Extract the (x, y) coordinate from the center of the cell holding the provided text.  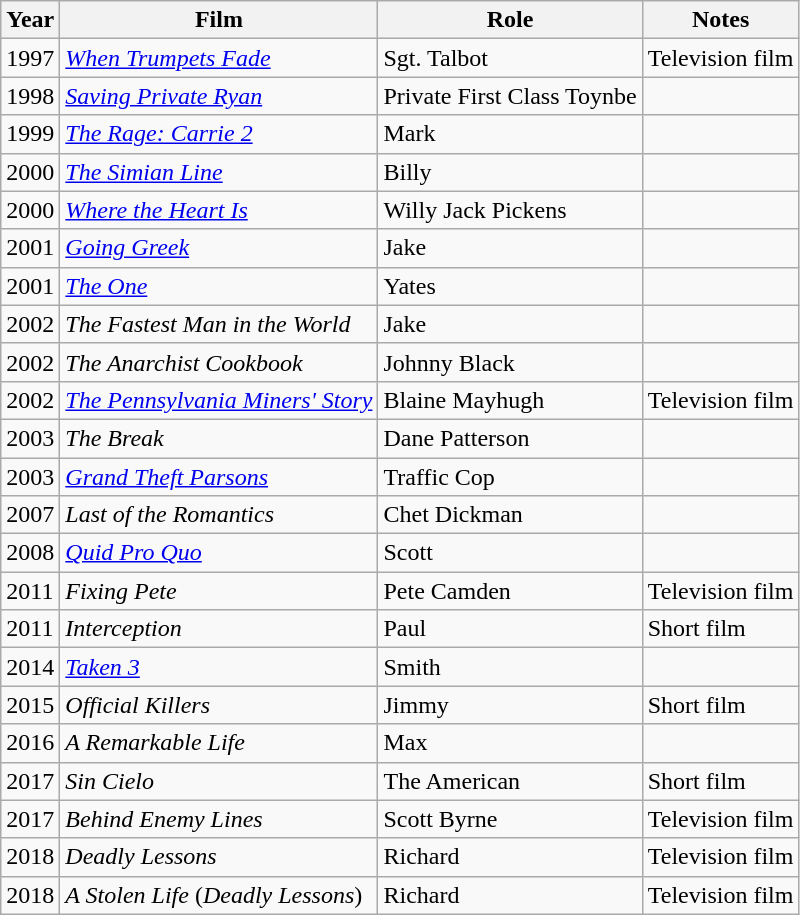
Willy Jack Pickens (510, 210)
The One (219, 286)
When Trumpets Fade (219, 58)
Traffic Cop (510, 477)
Chet Dickman (510, 515)
1998 (30, 96)
Last of the Romantics (219, 515)
2014 (30, 667)
Dane Patterson (510, 438)
Taken 3 (219, 667)
1997 (30, 58)
Billy (510, 172)
Official Killers (219, 705)
Scott Byrne (510, 819)
Saving Private Ryan (219, 96)
A Remarkable Life (219, 743)
The Anarchist Cookbook (219, 362)
The Rage: Carrie 2 (219, 134)
2008 (30, 553)
2007 (30, 515)
Max (510, 743)
A Stolen Life (Deadly Lessons) (219, 895)
Notes (720, 20)
Grand Theft Parsons (219, 477)
Yates (510, 286)
1999 (30, 134)
Going Greek (219, 248)
Fixing Pete (219, 591)
Mark (510, 134)
Behind Enemy Lines (219, 819)
Scott (510, 553)
The Fastest Man in the World (219, 324)
The American (510, 781)
2016 (30, 743)
Blaine Mayhugh (510, 400)
Film (219, 20)
Sgt. Talbot (510, 58)
Interception (219, 629)
Sin Cielo (219, 781)
Quid Pro Quo (219, 553)
The Simian Line (219, 172)
Deadly Lessons (219, 857)
Role (510, 20)
Year (30, 20)
The Pennsylvania Miners' Story (219, 400)
The Break (219, 438)
Pete Camden (510, 591)
Johnny Black (510, 362)
Jimmy (510, 705)
Paul (510, 629)
2015 (30, 705)
Smith (510, 667)
Where the Heart Is (219, 210)
Private First Class Toynbe (510, 96)
